From the cell containing the given text, extract its center point as [x, y] coordinate. 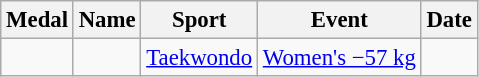
Women's −57 kg [339, 58]
Name [107, 20]
Date [449, 20]
Medal [38, 20]
Event [339, 20]
Taekwondo [200, 58]
Sport [200, 20]
